From the cell containing the given text, extract its center point as (X, Y) coordinate. 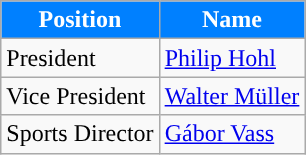
Vice President (80, 96)
Gábor Vass (232, 134)
Position (80, 20)
Sports Director (80, 134)
Name (232, 20)
Walter Müller (232, 96)
Philip Hohl (232, 58)
President (80, 58)
